Locate the cell with the specified text and output its (x, y) center coordinate. 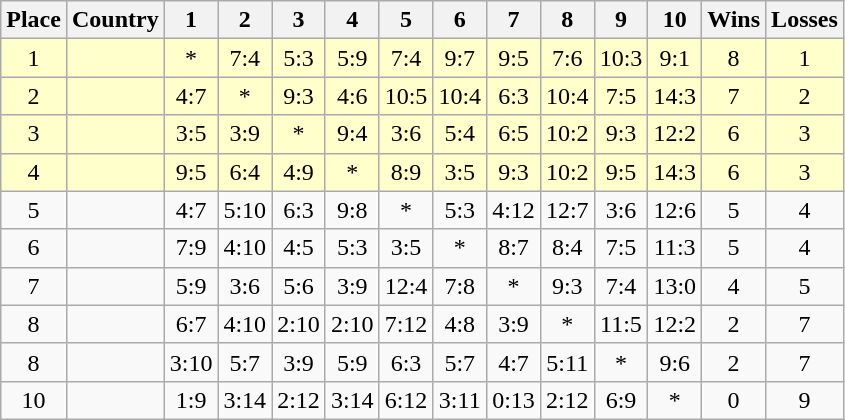
6:7 (191, 324)
5:10 (245, 210)
4:9 (299, 172)
3:10 (191, 362)
7:6 (567, 58)
3:11 (460, 400)
4:12 (514, 210)
9:4 (352, 134)
4:5 (299, 248)
Country (115, 20)
8:9 (406, 172)
4:8 (460, 324)
10:5 (406, 96)
5:11 (567, 362)
4:6 (352, 96)
Place (34, 20)
6:9 (621, 400)
13:0 (675, 286)
7:8 (460, 286)
9:7 (460, 58)
12:6 (675, 210)
5:4 (460, 134)
11:3 (675, 248)
7:12 (406, 324)
6:12 (406, 400)
Wins (734, 20)
8:4 (567, 248)
Losses (805, 20)
0:13 (514, 400)
1:9 (191, 400)
9:8 (352, 210)
8:7 (514, 248)
10:3 (621, 58)
6:4 (245, 172)
7:9 (191, 248)
12:4 (406, 286)
9:1 (675, 58)
12:7 (567, 210)
5:6 (299, 286)
11:5 (621, 324)
0 (734, 400)
9:6 (675, 362)
6:5 (514, 134)
